Locate the cell with the specified text and output its (X, Y) center coordinate. 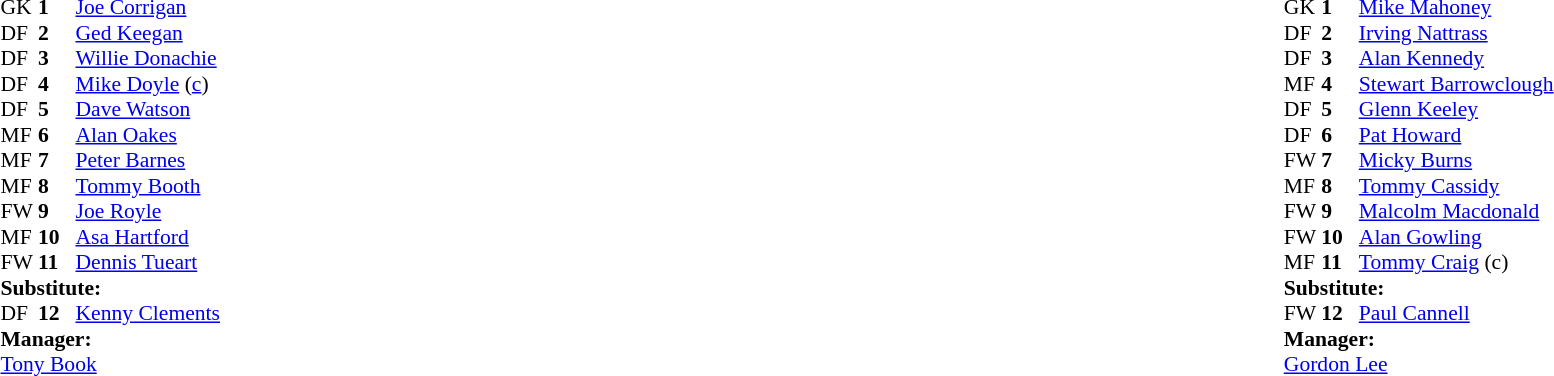
Alan Kennedy (1456, 59)
Willie Donachie (148, 59)
Ged Keegan (148, 33)
Pat Howard (1456, 135)
Paul Cannell (1456, 313)
Tommy Booth (148, 186)
Mike Doyle (c) (148, 84)
Tommy Craig (c) (1456, 263)
Asa Hartford (148, 237)
Joe Royle (148, 211)
Malcolm Macdonald (1456, 211)
Alan Gowling (1456, 237)
Tommy Cassidy (1456, 186)
Dave Watson (148, 109)
Dennis Tueart (148, 263)
Peter Barnes (148, 161)
Kenny Clements (148, 313)
Alan Oakes (148, 135)
Irving Nattrass (1456, 33)
Micky Burns (1456, 161)
Stewart Barrowclough (1456, 84)
Glenn Keeley (1456, 109)
